Scan for the cell matching the given text and deliver its [x, y] coordinate at center. 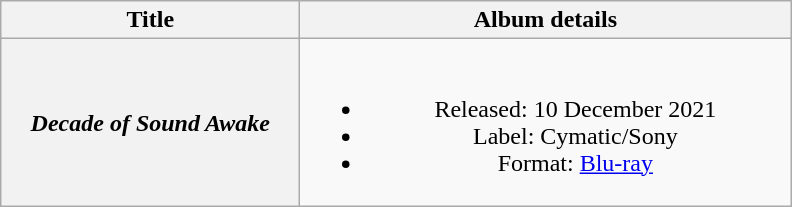
Decade of Sound Awake [150, 122]
Album details [546, 20]
Released: 10 December 2021Label: Cymatic/SonyFormat: Blu-ray [546, 122]
Title [150, 20]
